Identify which cell holds the provided text, then report its [x, y] central coordinate. 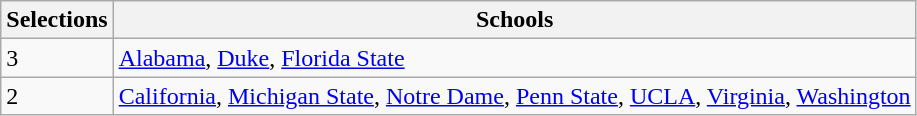
California, Michigan State, Notre Dame, Penn State, UCLA, Virginia, Washington [514, 96]
3 [57, 58]
Schools [514, 20]
2 [57, 96]
Alabama, Duke, Florida State [514, 58]
Selections [57, 20]
